Locate the cell with the specified text and output its (X, Y) center coordinate. 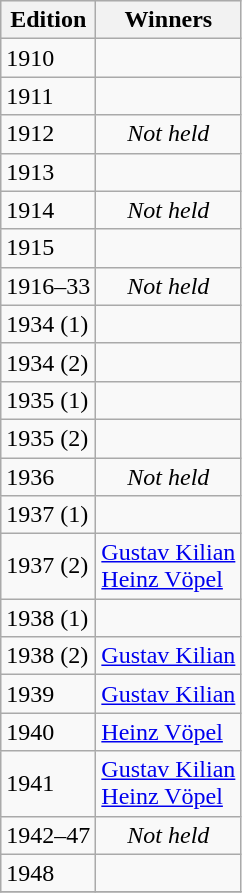
1914 (48, 210)
1915 (48, 248)
1911 (48, 96)
1910 (48, 58)
Heinz Vöpel (168, 732)
1942–47 (48, 835)
1935 (2) (48, 438)
1916–33 (48, 286)
1939 (48, 694)
1937 (2) (48, 566)
1941 (48, 784)
1935 (1) (48, 400)
Edition (48, 20)
1937 (1) (48, 515)
1940 (48, 732)
1912 (48, 134)
Winners (168, 20)
1934 (1) (48, 324)
1936 (48, 477)
1938 (1) (48, 618)
1934 (2) (48, 362)
1913 (48, 172)
1938 (2) (48, 656)
1948 (48, 873)
